Provide the [x, y] coordinate of the cell's center where the given text is located.  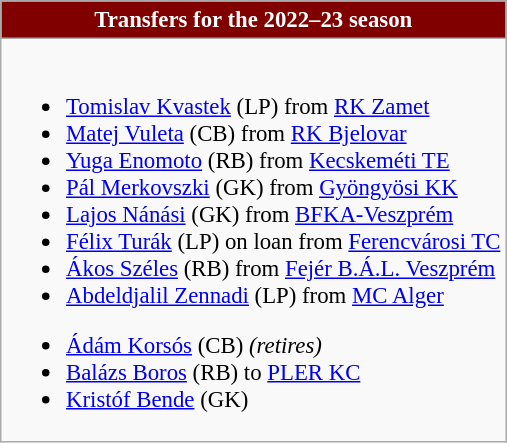
Transfers for the 2022–23 season [254, 20]
